Provide the (X, Y) coordinate of the cell's center where the given text is located.  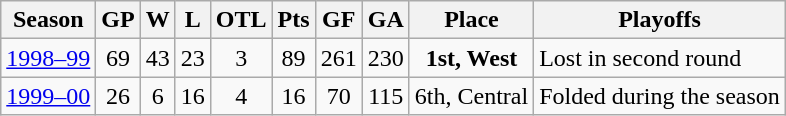
3 (241, 58)
Lost in second round (660, 58)
Pts (294, 20)
261 (338, 58)
GP (118, 20)
Playoffs (660, 20)
GA (386, 20)
L (192, 20)
43 (158, 58)
W (158, 20)
23 (192, 58)
26 (118, 96)
Folded during the season (660, 96)
OTL (241, 20)
230 (386, 58)
115 (386, 96)
4 (241, 96)
Season (48, 20)
1999–00 (48, 96)
70 (338, 96)
6th, Central (471, 96)
GF (338, 20)
1998–99 (48, 58)
Place (471, 20)
1st, West (471, 58)
6 (158, 96)
69 (118, 58)
89 (294, 58)
